Locate the cell with the specified text and output its [X, Y] center coordinate. 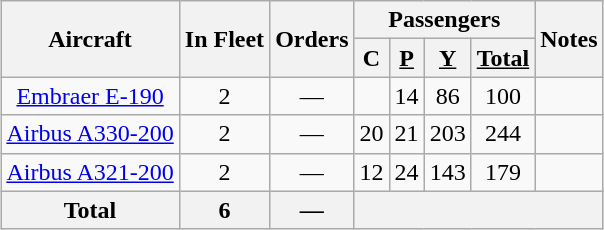
143 [448, 172]
P [406, 58]
C [372, 58]
Notes [569, 39]
Aircraft [90, 39]
Airbus A330-200 [90, 134]
179 [503, 172]
100 [503, 96]
24 [406, 172]
Y [448, 58]
86 [448, 96]
244 [503, 134]
203 [448, 134]
14 [406, 96]
Embraer E-190 [90, 96]
Orders [312, 39]
Airbus A321-200 [90, 172]
In Fleet [224, 39]
12 [372, 172]
Passengers [444, 20]
6 [224, 210]
21 [406, 134]
20 [372, 134]
